Detect which cell encompasses the target text, then output its (x, y) center coordinate. 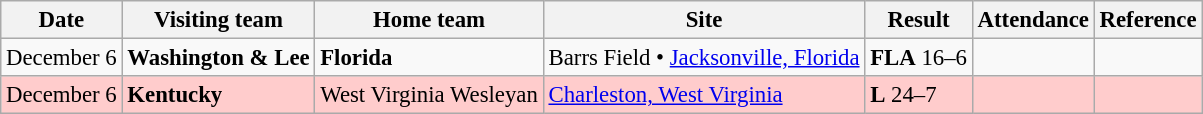
Barrs Field • Jacksonville, Florida (704, 58)
Visiting team (218, 20)
Date (62, 20)
Home team (429, 20)
Attendance (1033, 20)
Charleston, West Virginia (704, 95)
Washington & Lee (218, 58)
Kentucky (218, 95)
Site (704, 20)
West Virginia Wesleyan (429, 95)
FLA 16–6 (918, 58)
L 24–7 (918, 95)
Result (918, 20)
Florida (429, 58)
Reference (1148, 20)
